Detect which cell encompasses the target text, then output its (x, y) center coordinate. 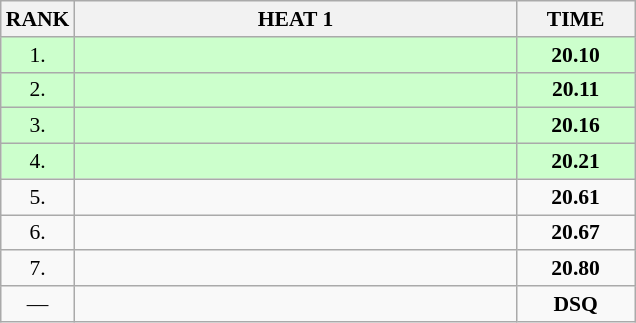
20.61 (576, 197)
20.16 (576, 126)
5. (38, 197)
4. (38, 162)
— (38, 304)
20.10 (576, 55)
20.67 (576, 233)
6. (38, 233)
TIME (576, 19)
20.80 (576, 269)
2. (38, 90)
RANK (38, 19)
DSQ (576, 304)
HEAT 1 (295, 19)
20.11 (576, 90)
7. (38, 269)
3. (38, 126)
20.21 (576, 162)
1. (38, 55)
